Identify which cell holds the provided text, then report its [X, Y] central coordinate. 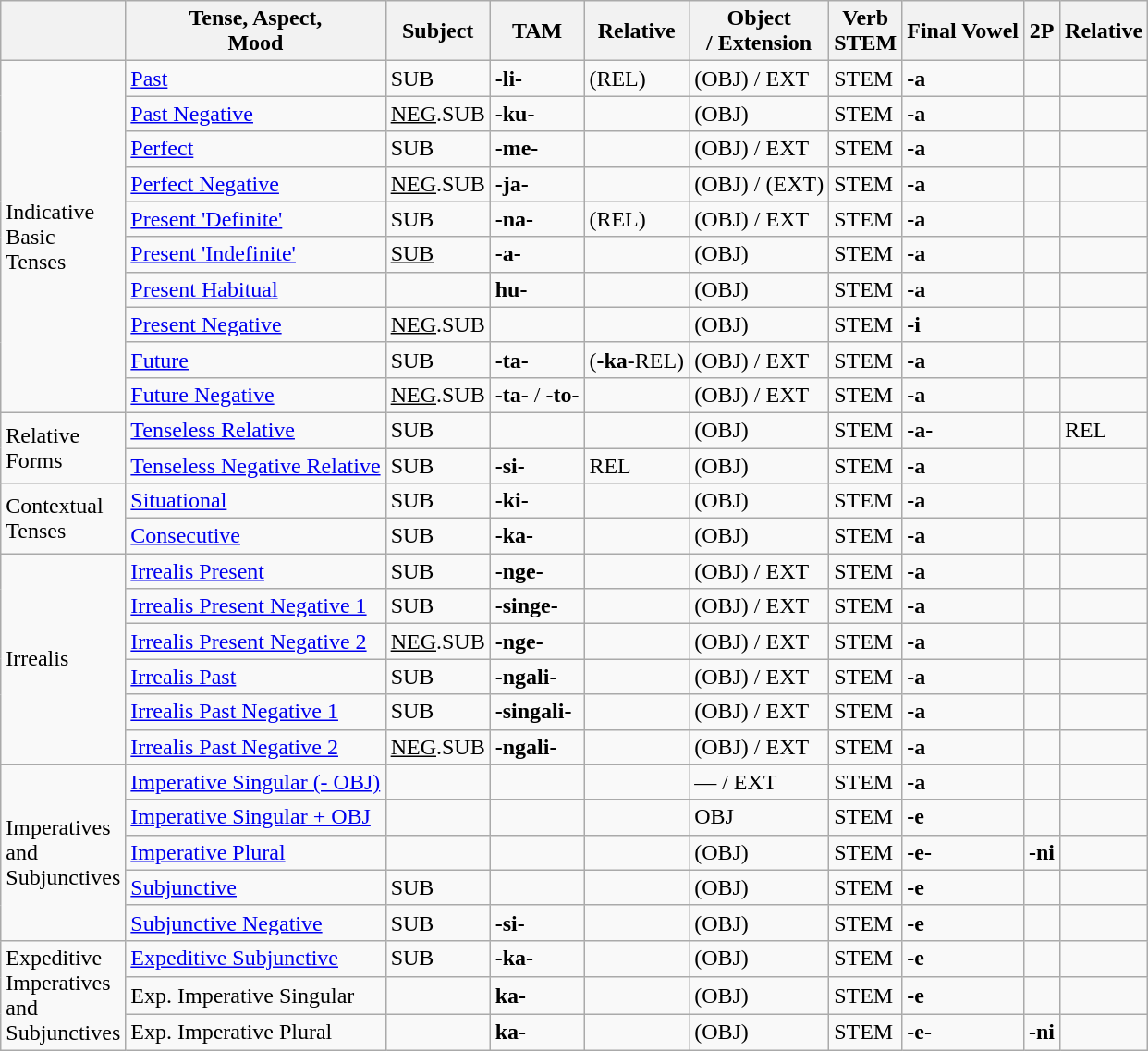
Consecutive [255, 536]
-singali- [537, 712]
Imperative Plural [255, 852]
-ta- / -to- [537, 395]
ContextualTenses [63, 519]
OBJ [760, 817]
Present 'Definite' [255, 219]
IndicativeBasicTenses [63, 237]
Irrealis Present Negative 1 [255, 606]
Irrealis Present Negative 2 [255, 642]
Past Negative [255, 114]
Exp. Imperative Plural [255, 1033]
-me- [537, 149]
Present Habitual [255, 289]
Tense, Aspect,Mood [255, 31]
-i [963, 324]
Irrealis Past Negative 1 [255, 712]
Situational [255, 501]
Perfect Negative [255, 184]
hu- [537, 289]
Subjunctive Negative [255, 923]
(OBJ) / (EXT) [760, 184]
Tenseless Negative Relative [255, 465]
ExpeditiveImperativesandSubjunctives [63, 995]
RelativeForms [63, 447]
-na- [537, 219]
-li- [537, 79]
Imperative Singular (- OBJ) [255, 782]
TAM [537, 31]
Subjunctive [255, 887]
VerbSTEM [865, 31]
Exp. Imperative Singular [255, 996]
— / EXT [760, 782]
Final Vowel [963, 31]
(-ka-REL) [637, 360]
-ki- [537, 501]
Expeditive Subjunctive [255, 959]
Irrealis Past [255, 677]
Past [255, 79]
Irrealis Past Negative 2 [255, 747]
Irrealis Present [255, 571]
Future Negative [255, 395]
Subject [438, 31]
-ta- [537, 360]
-ku- [537, 114]
Object/ Extension [760, 31]
-singe- [537, 606]
Tenseless Relative [255, 430]
Present 'Indefinite' [255, 254]
ImperativesandSubjunctives [63, 852]
Irrealis [63, 659]
2P [1041, 31]
Perfect [255, 149]
Future [255, 360]
Present Negative [255, 324]
Imperative Singular + OBJ [255, 817]
-ja- [537, 184]
